Scan for the cell matching the given text and deliver its (x, y) coordinate at center. 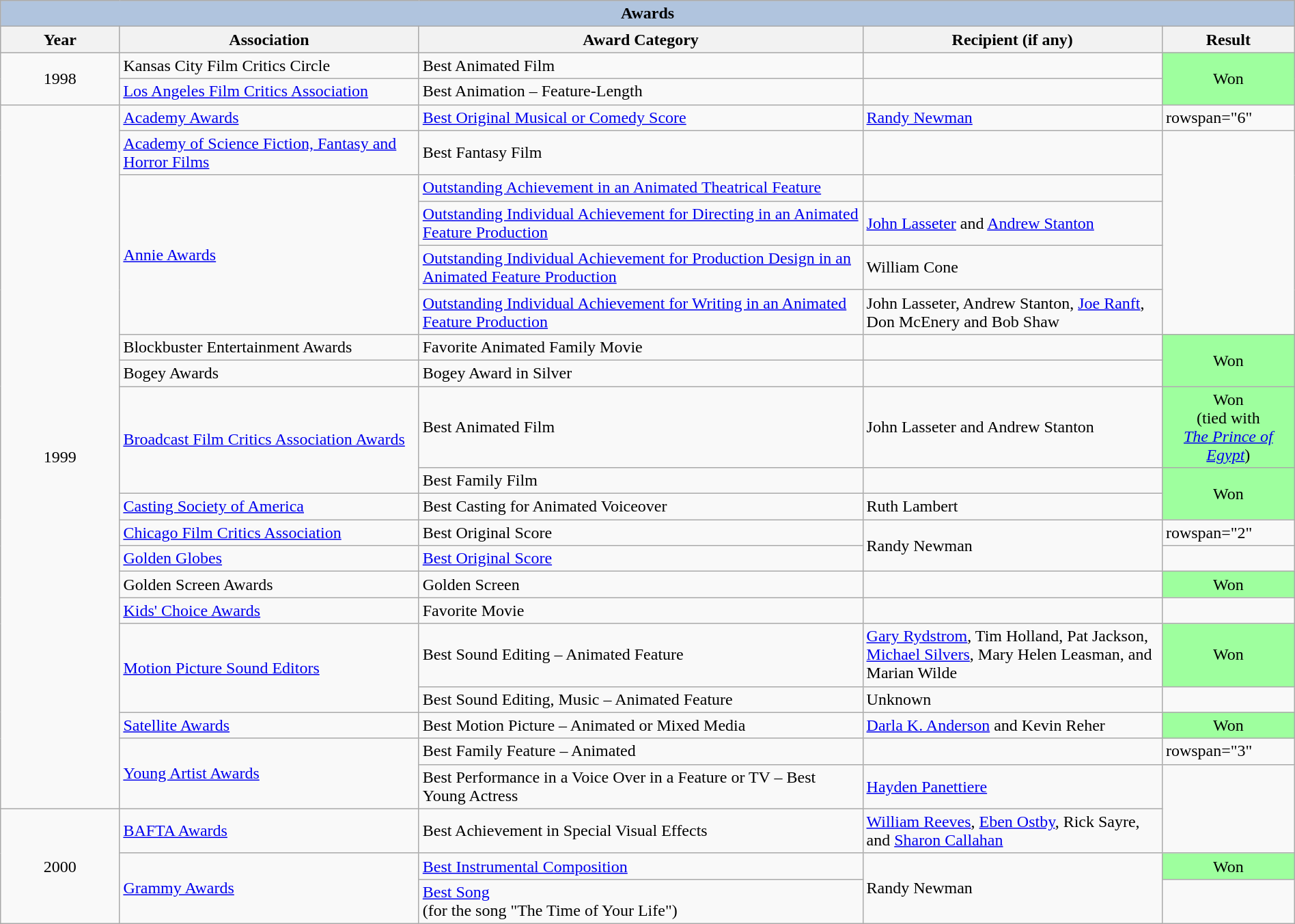
Broadcast Film Critics Association Awards (269, 440)
Favorite Movie (641, 611)
Won(tied withThe Prince of Egypt) (1228, 428)
Los Angeles Film Critics Association (269, 92)
2000 (60, 866)
Casting Society of America (269, 507)
Chicago Film Critics Association (269, 533)
Best Animation – Feature-Length (641, 92)
Satellite Awards (269, 725)
Best Family Feature – Animated (641, 751)
Best Achievement in Special Visual Effects (641, 830)
Grammy Awards (269, 888)
Golden Screen (641, 585)
Recipient (if any) (1012, 40)
Best Original Musical or Comedy Score (641, 117)
Academy Awards (269, 117)
Outstanding Achievement in an Animated Theatrical Feature (641, 188)
Best Performance in a Voice Over in a Feature or TV – Best Young Actress (641, 787)
Award Category (641, 40)
Awards (647, 14)
BAFTA Awards (269, 830)
John Lasseter, Andrew Stanton, Joe Ranft, Don McEnery and Bob Shaw (1012, 311)
William Cone (1012, 268)
Young Artist Awards (269, 773)
Blockbuster Entertainment Awards (269, 347)
Outstanding Individual Achievement for Directing in an Animated Feature Production (641, 223)
Ruth Lambert (1012, 507)
Kids' Choice Awards (269, 611)
Academy of Science Fiction, Fantasy and Horror Films (269, 153)
Gary Rydstrom, Tim Holland, Pat Jackson, Michael Silvers, Mary Helen Leasman, and Marian Wilde (1012, 655)
Year (60, 40)
Best Instrumental Composition (641, 866)
rowspan="2" (1228, 533)
Golden Screen Awards (269, 585)
rowspan="6" (1228, 117)
Golden Globes (269, 559)
Association (269, 40)
1999 (60, 456)
rowspan="3" (1228, 751)
Best Sound Editing – Animated Feature (641, 655)
Annie Awards (269, 254)
Outstanding Individual Achievement for Production Design in an Animated Feature Production (641, 268)
Outstanding Individual Achievement for Writing in an Animated Feature Production (641, 311)
Favorite Animated Family Movie (641, 347)
Best Fantasy Film (641, 153)
Best Sound Editing, Music – Animated Feature (641, 699)
Bogey Award in Silver (641, 373)
Motion Picture Sound Editors (269, 668)
Best Casting for Animated Voiceover (641, 507)
Hayden Panettiere (1012, 787)
Best Motion Picture – Animated or Mixed Media (641, 725)
Best Family Film (641, 481)
William Reeves, Eben Ostby, Rick Sayre, and Sharon Callahan (1012, 830)
Kansas City Film Critics Circle (269, 66)
Best Song(for the song "The Time of Your Life") (641, 901)
Unknown (1012, 699)
Result (1228, 40)
Bogey Awards (269, 373)
Darla K. Anderson and Kevin Reher (1012, 725)
1998 (60, 79)
